Search for the cell housing the specified text and yield its [x, y] center coordinate. 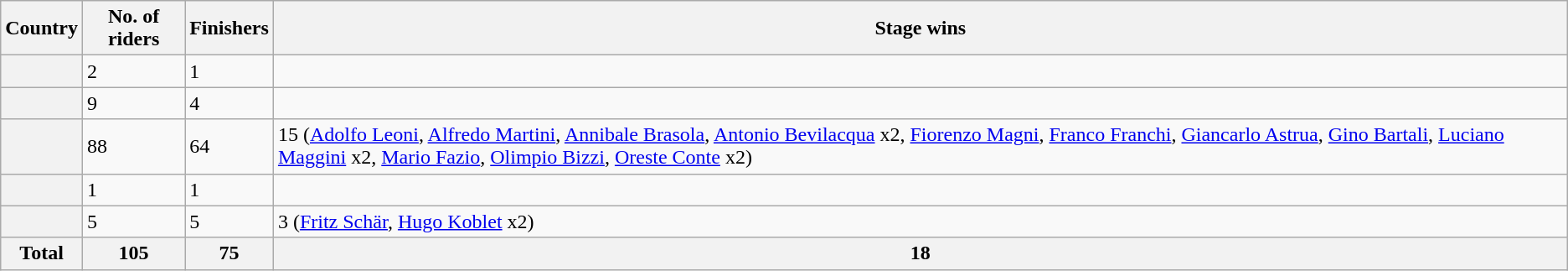
105 [133, 253]
18 [920, 253]
Country [42, 29]
9 [133, 103]
64 [230, 146]
2 [133, 71]
Finishers [230, 29]
88 [133, 146]
Total [42, 253]
75 [230, 253]
No. of riders [133, 29]
Stage wins [920, 29]
3 (Fritz Schär, Hugo Koblet x2) [920, 221]
4 [230, 103]
